For the text-containing cell, return its midpoint in [X, Y] coordinate format. 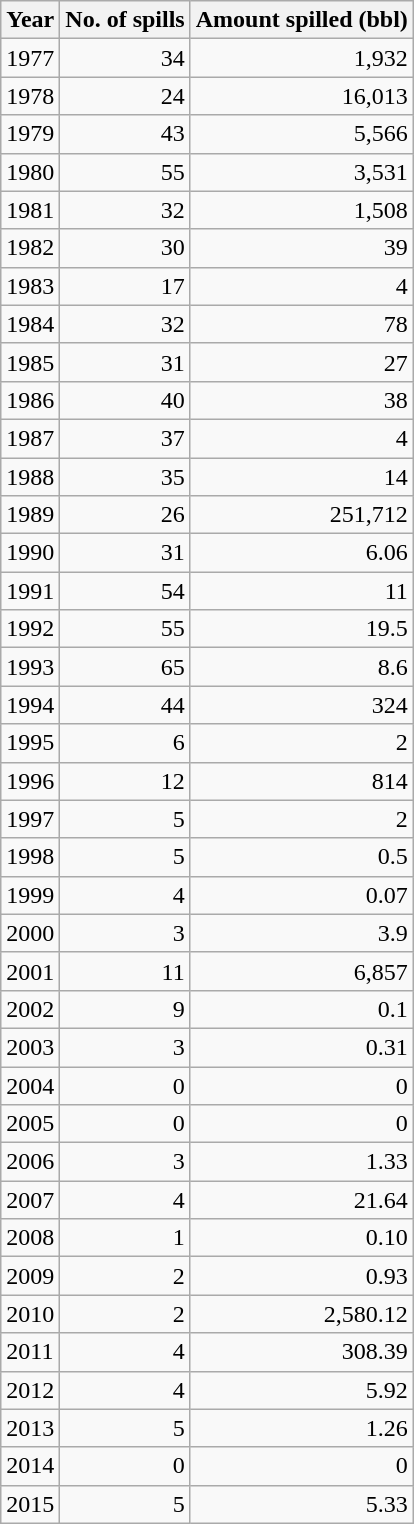
308.39 [302, 1352]
1992 [30, 629]
2004 [30, 1085]
16,013 [302, 96]
1,508 [302, 210]
5.92 [302, 1390]
0.07 [302, 895]
2014 [30, 1466]
1983 [30, 286]
2010 [30, 1314]
1999 [30, 895]
1988 [30, 477]
2005 [30, 1124]
1.26 [302, 1428]
1984 [30, 324]
1987 [30, 438]
2012 [30, 1390]
1995 [30, 743]
2001 [30, 971]
0.1 [302, 1009]
2013 [30, 1428]
251,712 [302, 515]
1.33 [302, 1162]
1980 [30, 172]
1998 [30, 857]
2011 [30, 1352]
324 [302, 705]
6 [125, 743]
65 [125, 667]
2003 [30, 1047]
1990 [30, 553]
26 [125, 515]
6.06 [302, 553]
34 [125, 58]
1997 [30, 819]
No. of spills [125, 20]
14 [302, 477]
1979 [30, 134]
39 [302, 248]
0.10 [302, 1238]
1989 [30, 515]
40 [125, 400]
Year [30, 20]
38 [302, 400]
2007 [30, 1200]
1,932 [302, 58]
0.5 [302, 857]
5,566 [302, 134]
21.64 [302, 1200]
2009 [30, 1276]
8.6 [302, 667]
1996 [30, 781]
2000 [30, 933]
Amount spilled (bbl) [302, 20]
1993 [30, 667]
814 [302, 781]
27 [302, 362]
24 [125, 96]
1991 [30, 591]
1994 [30, 705]
1977 [30, 58]
1986 [30, 400]
1982 [30, 248]
2,580.12 [302, 1314]
37 [125, 438]
1 [125, 1238]
0.93 [302, 1276]
44 [125, 705]
3.9 [302, 933]
1981 [30, 210]
2015 [30, 1504]
78 [302, 324]
2008 [30, 1238]
19.5 [302, 629]
35 [125, 477]
0.31 [302, 1047]
1978 [30, 96]
43 [125, 134]
12 [125, 781]
1985 [30, 362]
5.33 [302, 1504]
54 [125, 591]
2002 [30, 1009]
9 [125, 1009]
6,857 [302, 971]
3,531 [302, 172]
30 [125, 248]
2006 [30, 1162]
17 [125, 286]
